From the cell containing the given text, extract its center point as (x, y) coordinate. 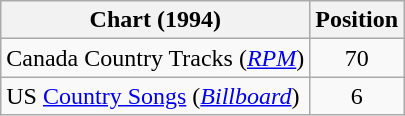
70 (357, 58)
Chart (1994) (156, 20)
6 (357, 96)
Position (357, 20)
Canada Country Tracks (RPM) (156, 58)
US Country Songs (Billboard) (156, 96)
